Search for the cell housing the specified text and yield its (x, y) center coordinate. 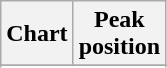
Chart (37, 34)
Peakposition (119, 34)
